Identify which cell holds the provided text, then report its [x, y] central coordinate. 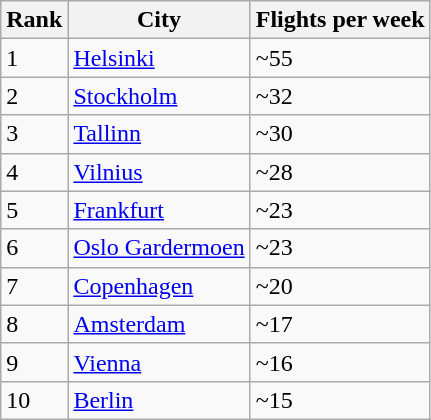
Berlin [159, 400]
2 [34, 96]
Flights per week [340, 20]
~15 [340, 400]
Vilnius [159, 172]
3 [34, 134]
6 [34, 248]
~32 [340, 96]
Rank [34, 20]
4 [34, 172]
City [159, 20]
Copenhagen [159, 286]
Oslo Gardermoen [159, 248]
9 [34, 362]
~16 [340, 362]
~55 [340, 58]
7 [34, 286]
8 [34, 324]
Frankfurt [159, 210]
~20 [340, 286]
Helsinki [159, 58]
~17 [340, 324]
10 [34, 400]
Vienna [159, 362]
Amsterdam [159, 324]
~30 [340, 134]
5 [34, 210]
1 [34, 58]
Stockholm [159, 96]
Tallinn [159, 134]
~28 [340, 172]
